Find where the given text appears and provide that cell's center as (x, y) coordinate. 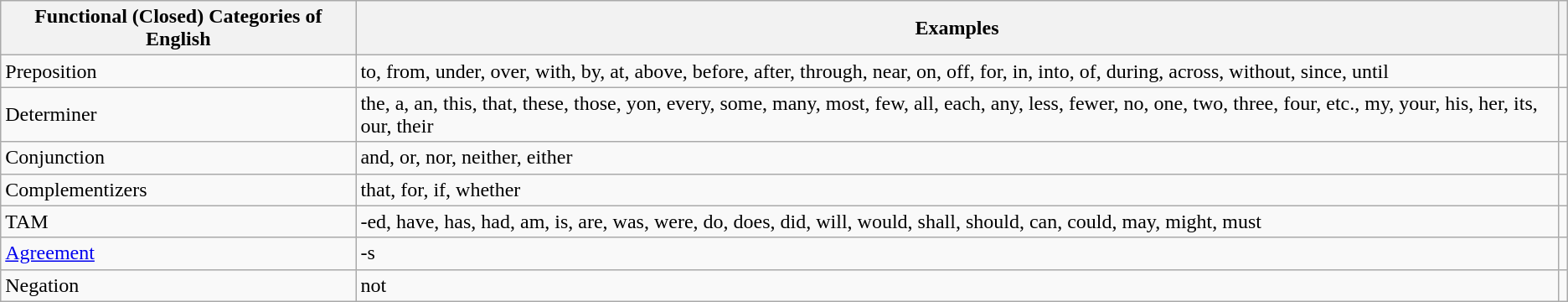
-s (957, 253)
Examples (957, 29)
Agreement (178, 253)
Preposition (178, 71)
Determiner (178, 114)
Conjunction (178, 158)
-ed, have, has, had, am, is, are, was, were, do, does, did, will, would, shall, should, can, could, may, might, must (957, 221)
Complementizers (178, 190)
TAM (178, 221)
and, or, nor, neither, either (957, 158)
Functional (Closed) Categories of English (178, 29)
Negation (178, 285)
not (957, 285)
that, for, if, whether (957, 190)
to, from, under, over, with, by, at, above, before, after, through, near, on, off, for, in, into, of, during, across, without, since, until (957, 71)
